Output the [X, Y] coordinate of the center of the cell containing the given text.  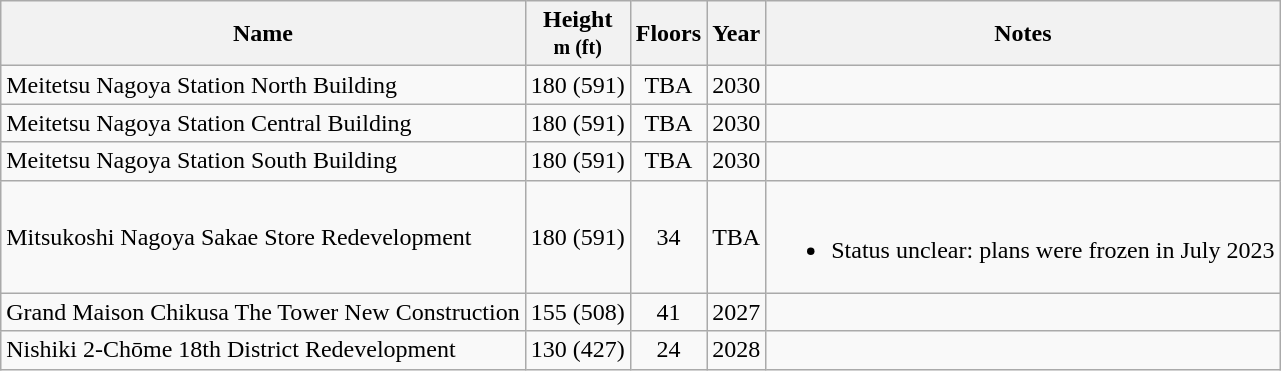
Meitetsu Nagoya Station Central Building [263, 123]
Status unclear: plans were frozen in July 2023 [1023, 236]
Meitetsu Nagoya Station South Building [263, 161]
34 [668, 236]
2028 [736, 350]
Year [736, 34]
Mitsukoshi Nagoya Sakae Store Redevelopment [263, 236]
Grand Maison Chikusa The Tower New Construction [263, 312]
Floors [668, 34]
Nishiki 2-Chōme 18th District Redevelopment [263, 350]
Meitetsu Nagoya Station North Building [263, 85]
130 (427) [578, 350]
41 [668, 312]
Name [263, 34]
2027 [736, 312]
155 (508) [578, 312]
Heightm (ft) [578, 34]
24 [668, 350]
Notes [1023, 34]
